Search for the cell housing the specified text and yield its (X, Y) center coordinate. 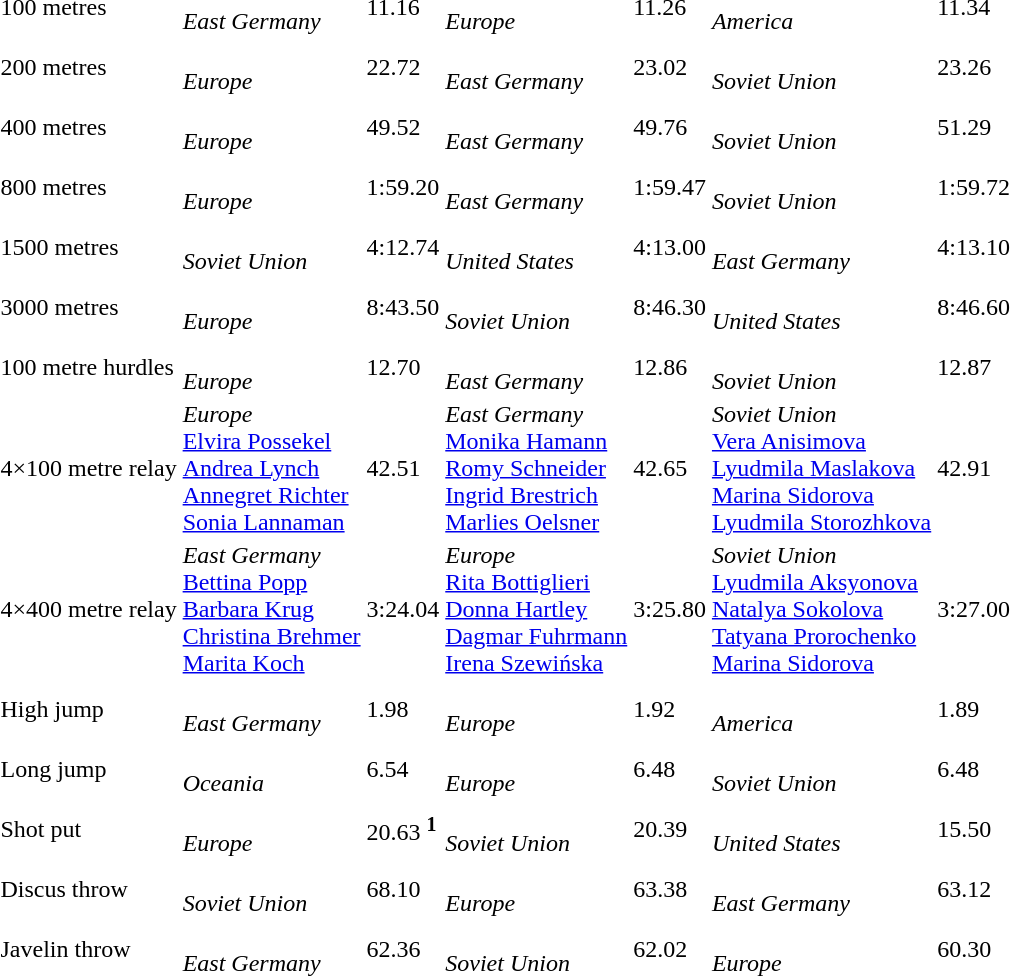
4:13.00 (670, 248)
4:12.74 (403, 248)
Soviet UnionVera AnisimovaLyudmila MaslakovaMarina SidorovaLyudmila Storozhkova (821, 468)
1:59.47 (670, 188)
49.76 (670, 128)
42.51 (403, 468)
1:59.20 (403, 188)
3:25.80 (670, 609)
49.52 (403, 128)
12.70 (403, 368)
8:43.50 (403, 308)
12.86 (670, 368)
Soviet UnionLyudmila AksyonovaNatalya SokolovaTatyana ProrochenkoMarina Sidorova (821, 609)
20.63 1 (403, 830)
East GermanyMonika HamannRomy SchneiderIngrid BrestrichMarlies Oelsner (536, 468)
22.72 (403, 68)
23.02 (670, 68)
3:24.04 (403, 609)
6.48 (670, 770)
8:46.30 (670, 308)
6.54 (403, 770)
EuropeRita BottiglieriDonna HartleyDagmar FuhrmannIrena Szewińska (536, 609)
America (821, 710)
63.38 (670, 890)
EuropeElvira PossekelAndrea LynchAnnegret RichterSonia Lannaman (272, 468)
East GermanyBettina PoppBarbara KrugChristina BrehmerMarita Koch (272, 609)
1.92 (670, 710)
1.98 (403, 710)
42.65 (670, 468)
68.10 (403, 890)
20.39 (670, 830)
Oceania (272, 770)
